Output the [X, Y] coordinate of the center of the cell containing the given text.  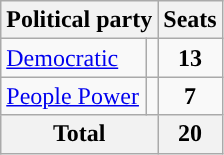
Total [80, 134]
People Power [74, 96]
13 [190, 58]
Democratic [74, 58]
7 [190, 96]
20 [190, 134]
Seats [190, 20]
Political party [80, 20]
